Extract the [X, Y] coordinate from the center of the cell holding the provided text.  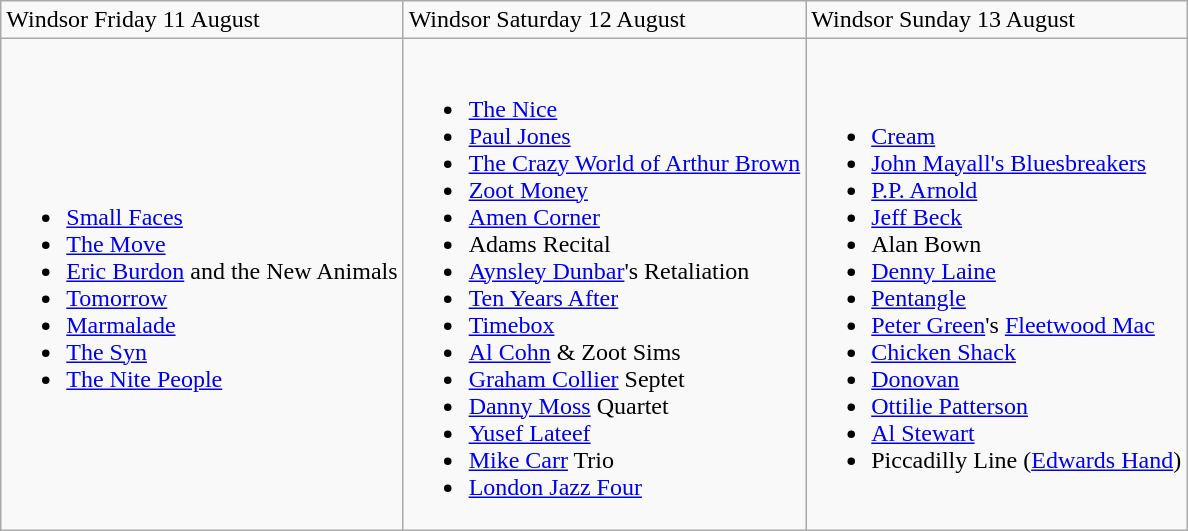
Windsor Saturday 12 August [604, 20]
Small FacesThe MoveEric Burdon and the New AnimalsTomorrowMarmaladeThe SynThe Nite People [202, 284]
Windsor Sunday 13 August [996, 20]
Windsor Friday 11 August [202, 20]
